Return [X, Y] of the center of cell containing provided text 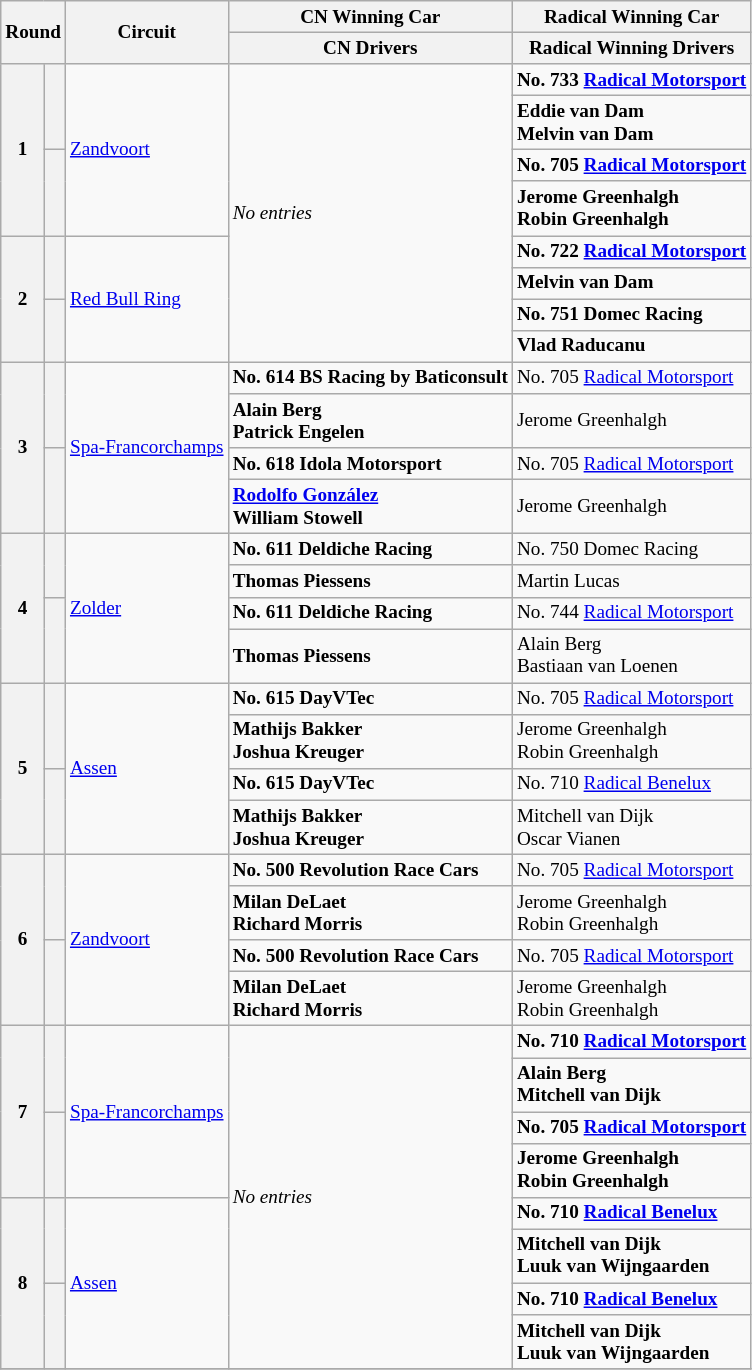
Alain Berg Mitchell van Dijk [631, 1084]
No. 614 BS Racing by Baticonsult [370, 378]
7 [22, 1112]
No. 751 Domec Racing [631, 315]
No. 733 Radical Motorsport [631, 80]
2 [22, 298]
Alain Berg Bastiaan van Loenen [631, 655]
No. 710 Radical Motorsport [631, 1042]
Melvin van Dam [631, 283]
Rodolfo González William Stowell [370, 506]
3 [22, 448]
Alain Berg Patrick Engelen [370, 421]
Zolder [146, 608]
1 [22, 150]
No. 744 Radical Motorsport [631, 613]
Circuit [146, 32]
Radical Winning Car [631, 17]
CN Winning Car [370, 17]
8 [22, 1283]
No. 722 Radical Motorsport [631, 251]
Red Bull Ring [146, 298]
Mitchell van Dijk Oscar Vianen [631, 827]
No. 618 Idola Motorsport [370, 464]
No. 750 Domec Racing [631, 550]
5 [22, 769]
Martin Lucas [631, 581]
6 [22, 940]
Radical Winning Drivers [631, 48]
CN Drivers [370, 48]
Vlad Raducanu [631, 346]
4 [22, 608]
Round [34, 32]
Eddie van Dam Melvin van Dam [631, 122]
